For the text-containing cell, return its midpoint in [X, Y] coordinate format. 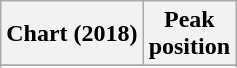
Chart (2018) [72, 34]
Peakposition [189, 34]
